From the cell containing the given text, extract its center point as [x, y] coordinate. 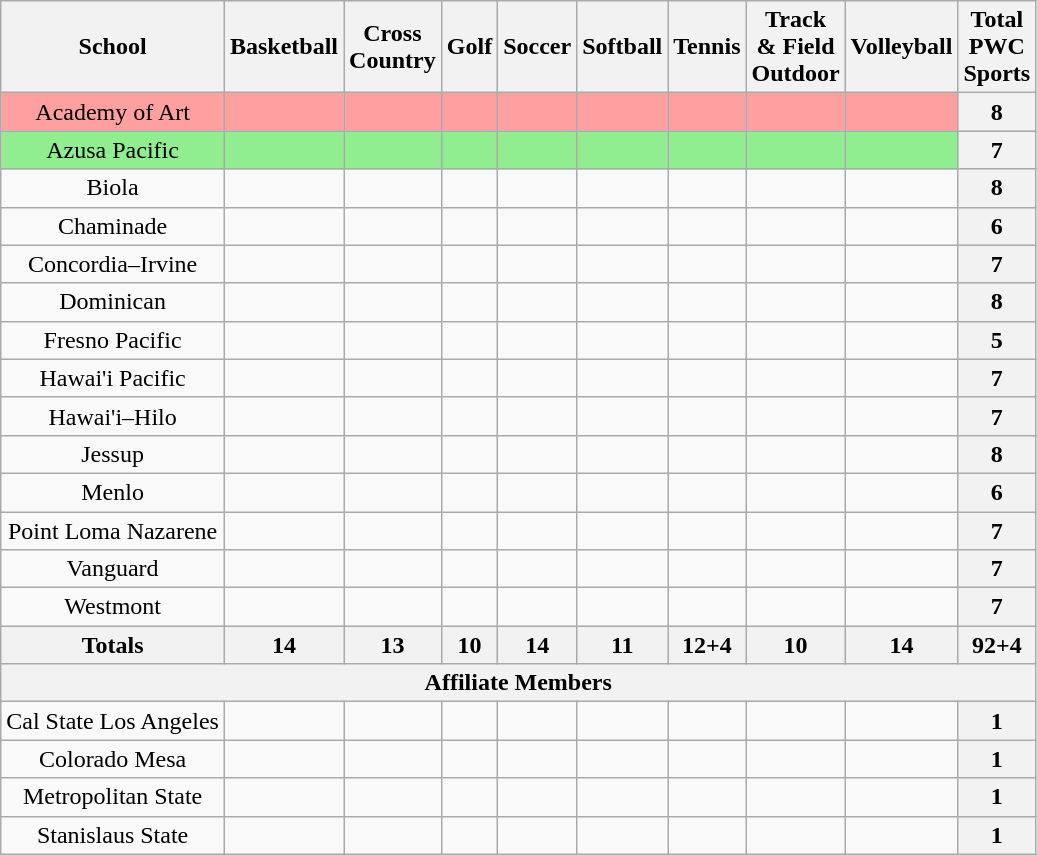
Volleyball [902, 47]
Fresno Pacific [113, 340]
Menlo [113, 492]
Basketball [284, 47]
Jessup [113, 454]
Stanislaus State [113, 835]
Hawai'i Pacific [113, 378]
Tennis [707, 47]
Azusa Pacific [113, 150]
Concordia–Irvine [113, 264]
Golf [469, 47]
CrossCountry [393, 47]
Chaminade [113, 226]
TotalPWCSports [997, 47]
13 [393, 645]
Track& FieldOutdoor [796, 47]
92+4 [997, 645]
Cal State Los Angeles [113, 721]
Point Loma Nazarene [113, 531]
Academy of Art [113, 112]
Colorado Mesa [113, 759]
Dominican [113, 302]
Westmont [113, 607]
11 [622, 645]
Hawai'i–Hilo [113, 416]
Biola [113, 188]
12+4 [707, 645]
Softball [622, 47]
Affiliate Members [518, 683]
Totals [113, 645]
Metropolitan State [113, 797]
Soccer [538, 47]
Vanguard [113, 569]
School [113, 47]
5 [997, 340]
